Pinpoint the cell where the given text exists, returning its (x, y) midpoint coordinate. 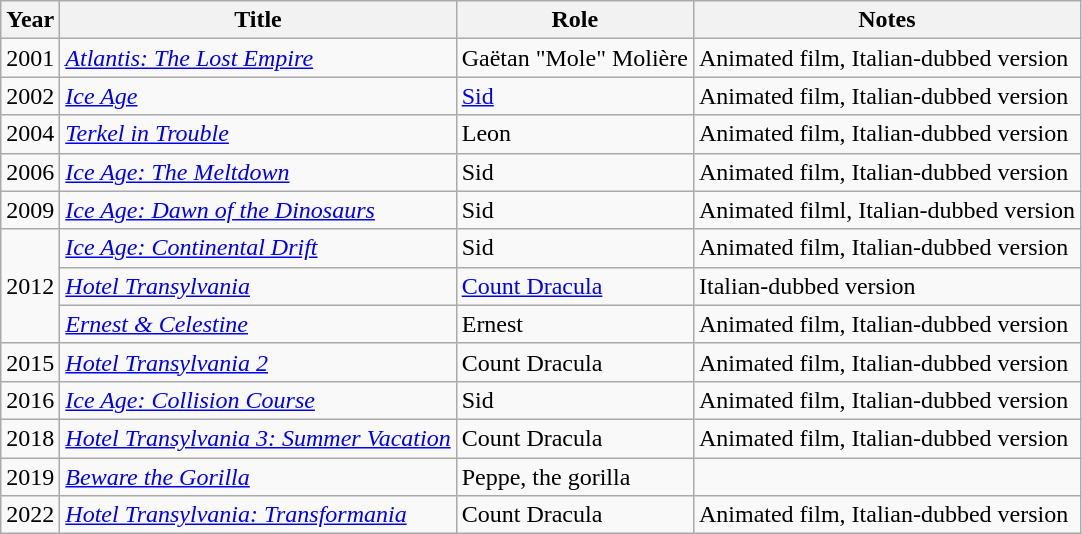
Title (258, 20)
Ice Age (258, 96)
2019 (30, 477)
Animated filml, Italian-dubbed version (886, 210)
Hotel Transylvania 2 (258, 362)
2012 (30, 286)
2009 (30, 210)
Beware the Gorilla (258, 477)
2004 (30, 134)
2018 (30, 438)
Year (30, 20)
Leon (574, 134)
Ice Age: Collision Course (258, 400)
2006 (30, 172)
2016 (30, 400)
Gaëtan "Mole" Molière (574, 58)
Hotel Transylvania (258, 286)
Peppe, the gorilla (574, 477)
Atlantis: The Lost Empire (258, 58)
Hotel Transylvania: Transformania (258, 515)
Ice Age: Dawn of the Dinosaurs (258, 210)
2015 (30, 362)
Ernest (574, 324)
2001 (30, 58)
Hotel Transylvania 3: Summer Vacation (258, 438)
Ice Age: Continental Drift (258, 248)
2002 (30, 96)
Ernest & Celestine (258, 324)
Notes (886, 20)
Terkel in Trouble (258, 134)
Ice Age: The Meltdown (258, 172)
2022 (30, 515)
Italian-dubbed version (886, 286)
Role (574, 20)
